For the text-containing cell, return its midpoint in (x, y) coordinate format. 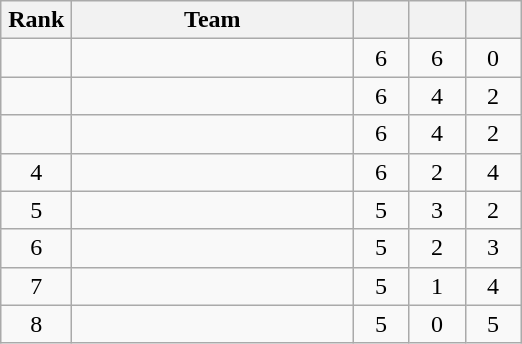
Team (212, 20)
8 (36, 324)
Rank (36, 20)
1 (437, 286)
7 (36, 286)
